Return (x, y) of the center of cell containing provided text 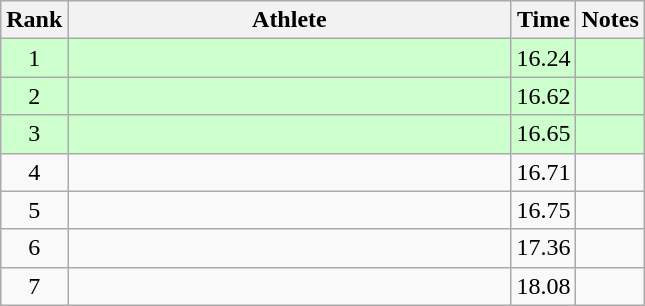
Notes (610, 20)
1 (34, 58)
Time (544, 20)
7 (34, 286)
Rank (34, 20)
5 (34, 210)
4 (34, 172)
16.24 (544, 58)
3 (34, 134)
17.36 (544, 248)
16.65 (544, 134)
16.71 (544, 172)
Athlete (290, 20)
18.08 (544, 286)
6 (34, 248)
16.75 (544, 210)
16.62 (544, 96)
2 (34, 96)
